Determine the [X, Y] coordinate at the center of the cell enclosing the given text.  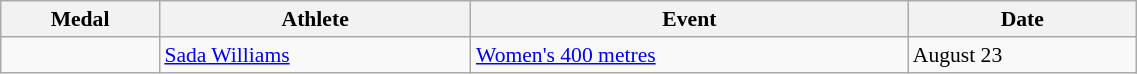
August 23 [1022, 55]
Date [1022, 19]
Medal [80, 19]
Event [690, 19]
Sada Williams [315, 55]
Athlete [315, 19]
Women's 400 metres [690, 55]
